Locate the cell with the specified text and output its [X, Y] center coordinate. 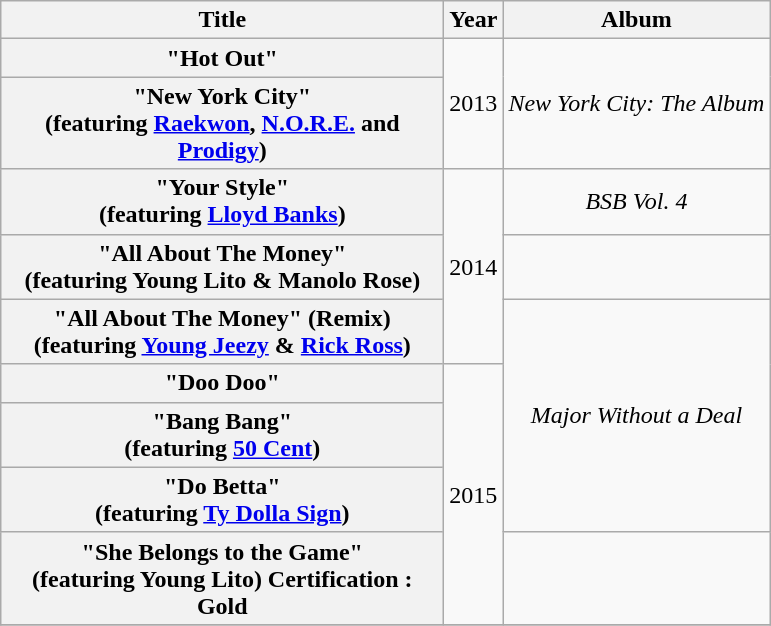
Album [636, 20]
Major Without a Deal [636, 416]
"All About The Money"(featuring Young Lito & Manolo Rose) [222, 266]
"Doo Doo" [222, 383]
Year [474, 20]
"Bang Bang"(featuring 50 Cent) [222, 434]
"All About The Money" (Remix)(featuring Young Jeezy & Rick Ross) [222, 332]
"Do Betta"(featuring Ty Dolla Sign) [222, 500]
"She Belongs to the Game"(featuring Young Lito) Certification : Gold [222, 578]
"New York City"(featuring Raekwon, N.O.R.E. and Prodigy) [222, 123]
BSB Vol. 4 [636, 202]
2015 [474, 494]
Title [222, 20]
"Hot Out" [222, 58]
New York City: The Album [636, 104]
2014 [474, 266]
"Your Style"(featuring Lloyd Banks) [222, 202]
2013 [474, 104]
